Output the [x, y] coordinate of the center of the cell containing the given text.  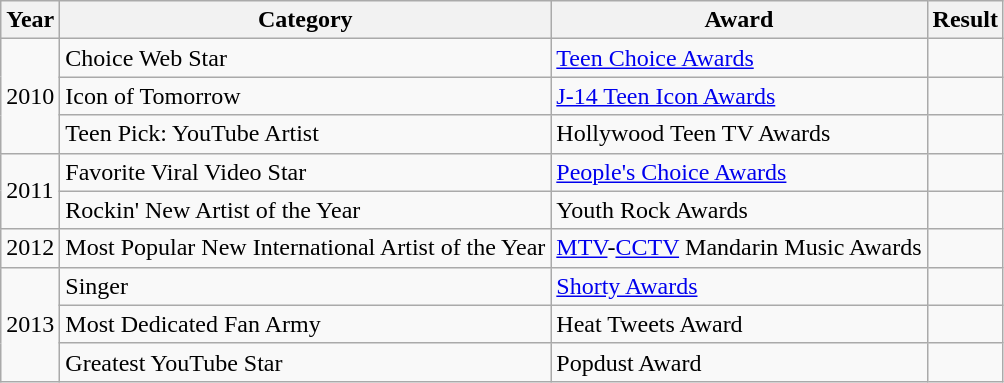
Icon of Tomorrow [306, 96]
Greatest YouTube Star [306, 362]
Singer [306, 286]
Favorite Viral Video Star [306, 172]
Choice Web Star [306, 58]
Youth Rock Awards [739, 210]
2012 [30, 248]
2010 [30, 96]
Hollywood Teen TV Awards [739, 134]
Category [306, 20]
Teen Pick: YouTube Artist [306, 134]
Most Dedicated Fan Army [306, 324]
Popdust Award [739, 362]
Award [739, 20]
2013 [30, 324]
Rockin' New Artist of the Year [306, 210]
MTV-CCTV Mandarin Music Awards [739, 248]
Year [30, 20]
2011 [30, 191]
J-14 Teen Icon Awards [739, 96]
Shorty Awards [739, 286]
People's Choice Awards [739, 172]
Heat Tweets Award [739, 324]
Most Popular New International Artist of the Year [306, 248]
Result [965, 20]
Teen Choice Awards [739, 58]
